Find where the given text appears and provide that cell's center as (x, y) coordinate. 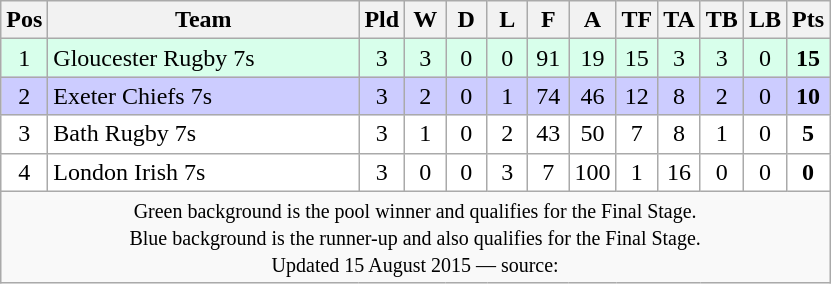
43 (548, 134)
Pos (24, 20)
Exeter Chiefs 7s (204, 96)
19 (592, 58)
TB (722, 20)
16 (680, 172)
L (508, 20)
Gloucester Rugby 7s (204, 58)
TA (680, 20)
D (466, 20)
100 (592, 172)
50 (592, 134)
91 (548, 58)
Team (204, 20)
12 (637, 96)
10 (808, 96)
TF (637, 20)
Pts (808, 20)
A (592, 20)
4 (24, 172)
Pld (382, 20)
74 (548, 96)
46 (592, 96)
5 (808, 134)
W (426, 20)
Bath Rugby 7s (204, 134)
F (548, 20)
London Irish 7s (204, 172)
LB (764, 20)
